Pinpoint the cell where the given text exists, returning its (x, y) midpoint coordinate. 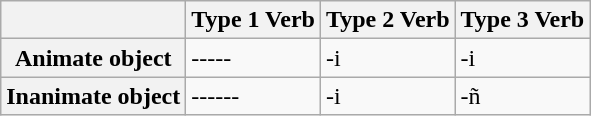
Type 3 Verb (522, 20)
----- (254, 58)
Animate object (94, 58)
-ñ (522, 96)
------ (254, 96)
Type 1 Verb (254, 20)
Inanimate object (94, 96)
Type 2 Verb (388, 20)
